Pinpoint the cell where the given text exists, returning its [x, y] midpoint coordinate. 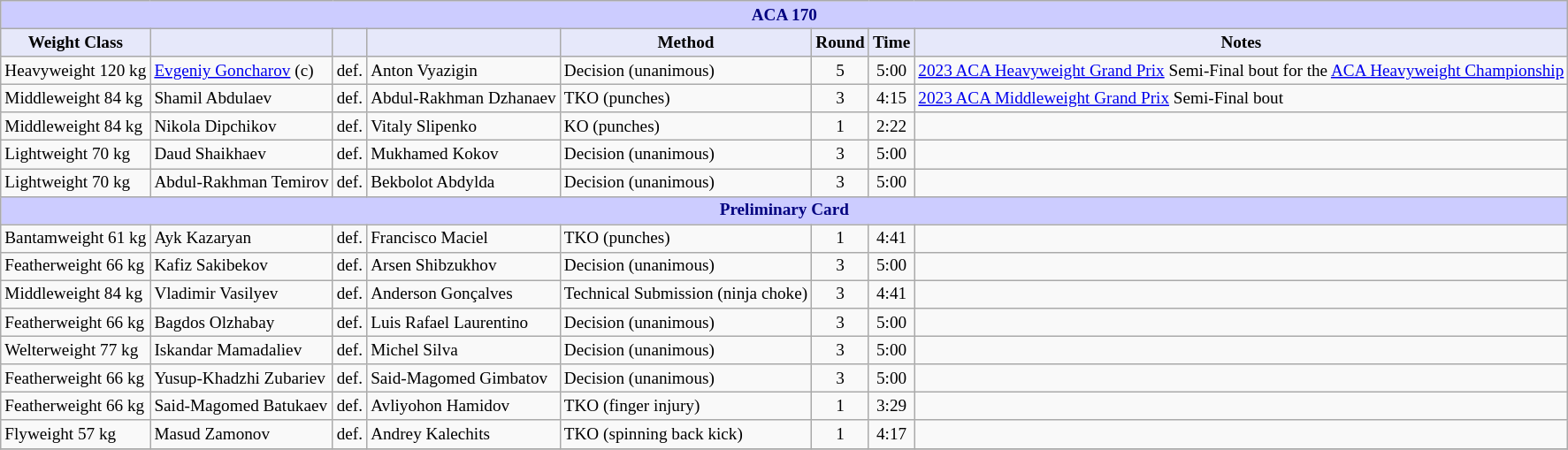
Round [840, 42]
Welterweight 77 kg [76, 350]
Said-Magomed Batukaev [241, 407]
Iskandar Mamadaliev [241, 350]
3:29 [891, 407]
Evgeniy Goncharov (c) [241, 71]
Luis Rafael Laurentino [463, 323]
Said-Magomed Gimbatov [463, 378]
Michel Silva [463, 350]
Technical Submission (ninja choke) [685, 294]
Heavyweight 120 kg [76, 71]
Preliminary Card [784, 210]
2023 ACA Heavyweight Grand Prix Semi-Final bout for the ACA Heavyweight Championship [1242, 71]
Time [891, 42]
Andrey Kalechits [463, 434]
Abdul-Rakhman Temirov [241, 182]
Abdul-Rakhman Dzhanaev [463, 98]
Kafiz Sakibekov [241, 266]
4:17 [891, 434]
ACA 170 [784, 15]
Vladimir Vasilyev [241, 294]
Method [685, 42]
Notes [1242, 42]
Ayk Kazaryan [241, 239]
Nikola Dipchikov [241, 126]
Yusup-Khadzhi Zubariev [241, 378]
Shamil Abdulaev [241, 98]
Masud Zamonov [241, 434]
Avliyohon Hamidov [463, 407]
Flyweight 57 kg [76, 434]
Mukhamed Kokov [463, 155]
Arsen Shibzukhov [463, 266]
Bantamweight 61 kg [76, 239]
Bekbolot Abdylda [463, 182]
2023 ACA Middleweight Grand Prix Semi-Final bout [1242, 98]
Weight Class [76, 42]
Daud Shaikhaev [241, 155]
Vitaly Slipenko [463, 126]
Anton Vyazigin [463, 71]
4:15 [891, 98]
Francisco Maciel [463, 239]
KO (punches) [685, 126]
5 [840, 71]
TKO (finger injury) [685, 407]
Bagdos Olzhabay [241, 323]
2:22 [891, 126]
TKO (spinning back kick) [685, 434]
Anderson Gonçalves [463, 294]
